Scan for the cell matching the given text and deliver its (X, Y) coordinate at center. 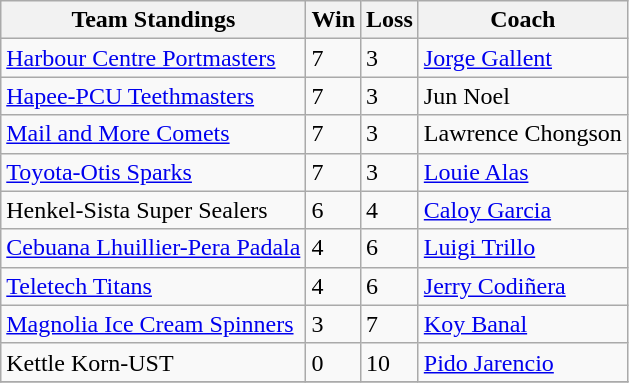
Henkel-Sista Super Sealers (154, 210)
Magnolia Ice Cream Spinners (154, 324)
Coach (522, 20)
Jerry Codiñera (522, 286)
10 (390, 362)
Koy Banal (522, 324)
Win (334, 20)
Pido Jarencio (522, 362)
Jorge Gallent (522, 58)
Teletech Titans (154, 286)
Mail and More Comets (154, 134)
Toyota-Otis Sparks (154, 172)
Lawrence Chongson (522, 134)
Caloy Garcia (522, 210)
Louie Alas (522, 172)
0 (334, 362)
Harbour Centre Portmasters (154, 58)
Kettle Korn-UST (154, 362)
Jun Noel (522, 96)
Luigi Trillo (522, 248)
Loss (390, 20)
Hapee-PCU Teethmasters (154, 96)
Team Standings (154, 20)
Cebuana Lhuillier-Pera Padala (154, 248)
